Provide the (X, Y) coordinate of the cell's center where the given text is located.  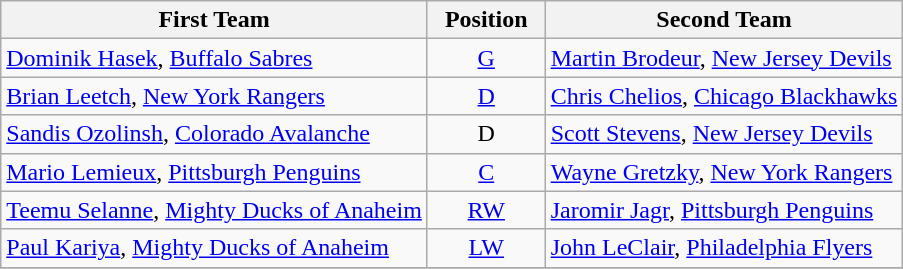
Teemu Selanne, Mighty Ducks of Anaheim (214, 210)
Brian Leetch, New York Rangers (214, 96)
Jaromir Jagr, Pittsburgh Penguins (724, 210)
Position (486, 20)
Scott Stevens, New Jersey Devils (724, 134)
G (486, 58)
RW (486, 210)
Sandis Ozolinsh, Colorado Avalanche (214, 134)
John LeClair, Philadelphia Flyers (724, 248)
Mario Lemieux, Pittsburgh Penguins (214, 172)
First Team (214, 20)
Chris Chelios, Chicago Blackhawks (724, 96)
Paul Kariya, Mighty Ducks of Anaheim (214, 248)
Second Team (724, 20)
C (486, 172)
Martin Brodeur, New Jersey Devils (724, 58)
Wayne Gretzky, New York Rangers (724, 172)
Dominik Hasek, Buffalo Sabres (214, 58)
LW (486, 248)
